Determine the [x, y] coordinate at the center of the cell enclosing the given text.  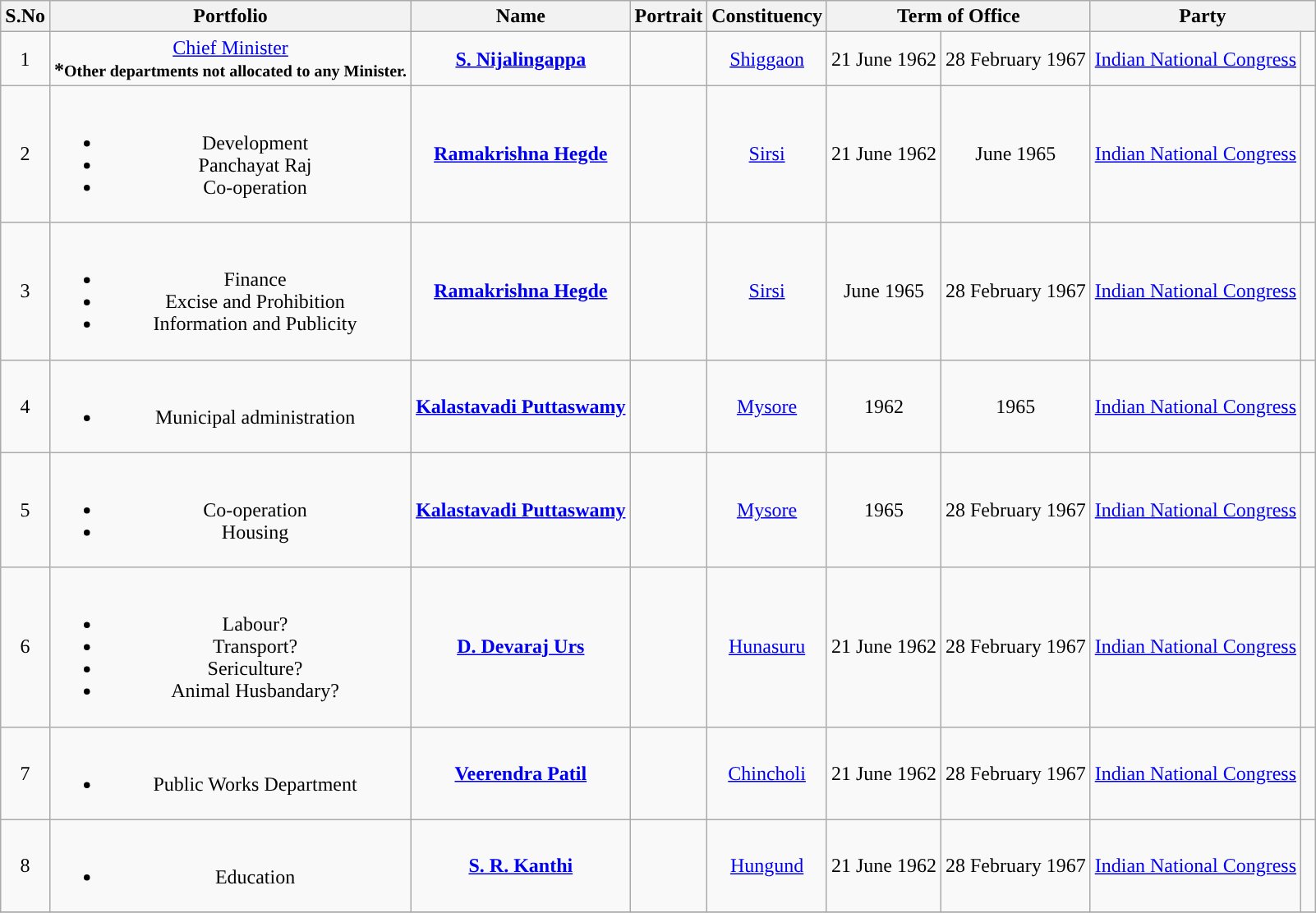
2 [25, 154]
6 [25, 647]
Hungund [767, 865]
Portrait [669, 16]
Shiggaon [767, 59]
Term of Office [958, 16]
8 [25, 865]
Municipal administration [230, 406]
Name [521, 16]
S.No [25, 16]
Public Works Department [230, 773]
S. R. Kanthi [521, 865]
3 [25, 291]
1962 [884, 406]
Constituency [767, 16]
1 [25, 59]
Veerendra Patil [521, 773]
DevelopmentPanchayat RajCo-operation [230, 154]
Labour?Transport?Sericulture?Animal Husbandary? [230, 647]
Education [230, 865]
7 [25, 773]
Hunasuru [767, 647]
FinanceExcise and ProhibitionInformation and Publicity [230, 291]
5 [25, 510]
Portfolio [230, 16]
S. Nijalingappa [521, 59]
Co-operationHousing [230, 510]
D. Devaraj Urs [521, 647]
Party [1203, 16]
Chief Minister*Other departments not allocated to any Minister. [230, 59]
Chincholi [767, 773]
4 [25, 406]
